Provide the [X, Y] coordinate of the cell's center where the given text is located.  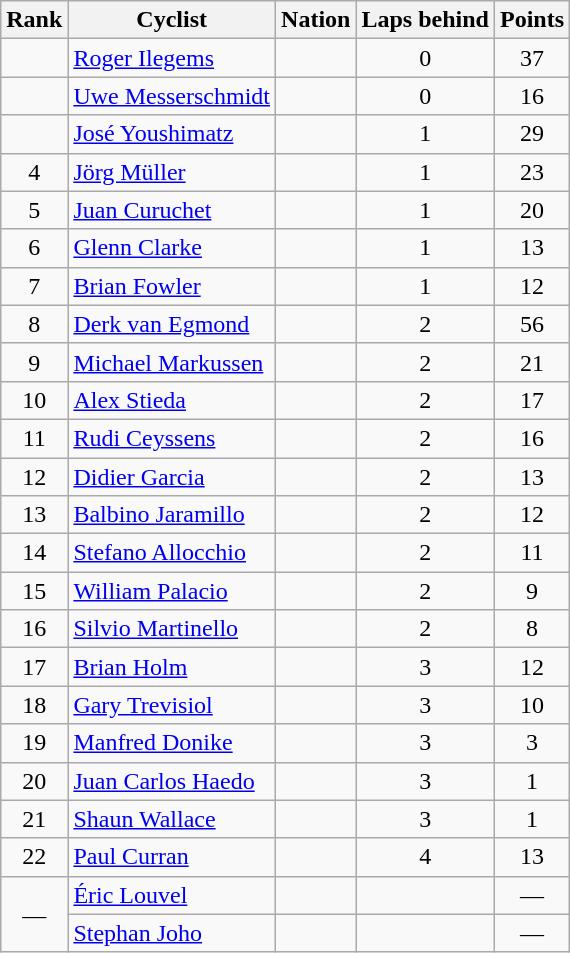
Stephan Joho [172, 933]
Silvio Martinello [172, 629]
7 [34, 286]
29 [532, 134]
Laps behind [425, 20]
José Youshimatz [172, 134]
Nation [316, 20]
15 [34, 591]
Rank [34, 20]
Cyclist [172, 20]
14 [34, 553]
Paul Curran [172, 857]
Stefano Allocchio [172, 553]
Brian Fowler [172, 286]
Jörg Müller [172, 172]
Alex Stieda [172, 400]
19 [34, 743]
Gary Trevisiol [172, 705]
William Palacio [172, 591]
Brian Holm [172, 667]
23 [532, 172]
Balbino Jaramillo [172, 515]
Éric Louvel [172, 895]
Derk van Egmond [172, 324]
22 [34, 857]
18 [34, 705]
56 [532, 324]
Roger Ilegems [172, 58]
Juan Curuchet [172, 210]
37 [532, 58]
Shaun Wallace [172, 819]
Juan Carlos Haedo [172, 781]
Points [532, 20]
Uwe Messerschmidt [172, 96]
Rudi Ceyssens [172, 438]
Didier Garcia [172, 477]
Manfred Donike [172, 743]
Michael Markussen [172, 362]
5 [34, 210]
Glenn Clarke [172, 248]
6 [34, 248]
